Locate the cell with the specified text and output its [X, Y] center coordinate. 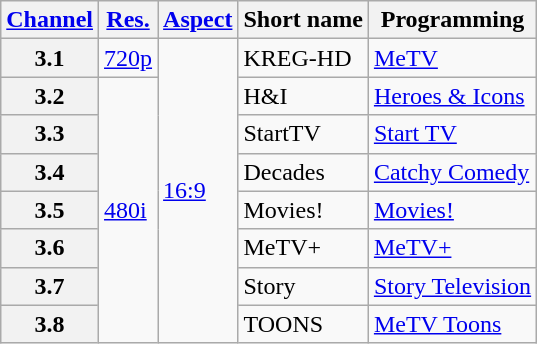
TOONS [303, 324]
3.7 [50, 286]
Catchy Comedy [452, 172]
H&I [303, 96]
Res. [128, 20]
MeTV Toons [452, 324]
StartTV [303, 134]
MeTV [452, 58]
3.1 [50, 58]
Story Television [452, 286]
Decades [303, 172]
3.4 [50, 172]
3.5 [50, 210]
Start TV [452, 134]
KREG-HD [303, 58]
3.2 [50, 96]
720p [128, 58]
Story [303, 286]
Short name [303, 20]
480i [128, 210]
Aspect [198, 20]
3.3 [50, 134]
3.8 [50, 324]
Channel [50, 20]
3.6 [50, 248]
Heroes & Icons [452, 96]
16:9 [198, 191]
Programming [452, 20]
